Find where the given text appears and provide that cell's center as [X, Y] coordinate. 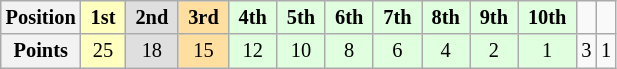
4 [446, 51]
2nd [152, 17]
10th [547, 17]
3 [586, 51]
12 [253, 51]
25 [104, 51]
10 [301, 51]
8 [349, 51]
9th [494, 17]
15 [203, 51]
7th [397, 17]
6 [397, 51]
3rd [203, 17]
4th [253, 17]
5th [301, 17]
6th [349, 17]
Position [41, 17]
1st [104, 17]
Points [41, 51]
18 [152, 51]
2 [494, 51]
8th [446, 17]
